Return the (X, Y) coordinate for the center point of the cell that contains the specified text.  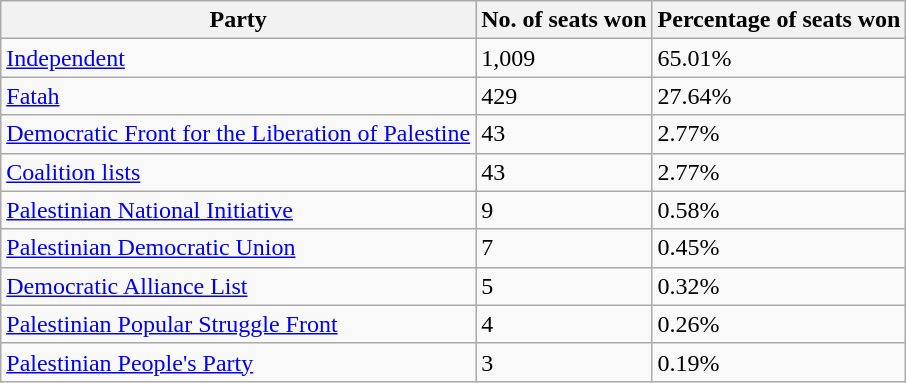
1,009 (564, 58)
3 (564, 362)
Independent (238, 58)
Democratic Front for the Liberation of Palestine (238, 134)
Palestinian Popular Struggle Front (238, 324)
0.58% (779, 210)
9 (564, 210)
27.64% (779, 96)
Percentage of seats won (779, 20)
Fatah (238, 96)
No. of seats won (564, 20)
65.01% (779, 58)
Party (238, 20)
429 (564, 96)
7 (564, 248)
Democratic Alliance List (238, 286)
Palestinian Democratic Union (238, 248)
0.26% (779, 324)
4 (564, 324)
Coalition lists (238, 172)
5 (564, 286)
0.45% (779, 248)
0.19% (779, 362)
Palestinian National Initiative (238, 210)
Palestinian People's Party (238, 362)
0.32% (779, 286)
